Output the (X, Y) coordinate of the center of the cell containing the given text.  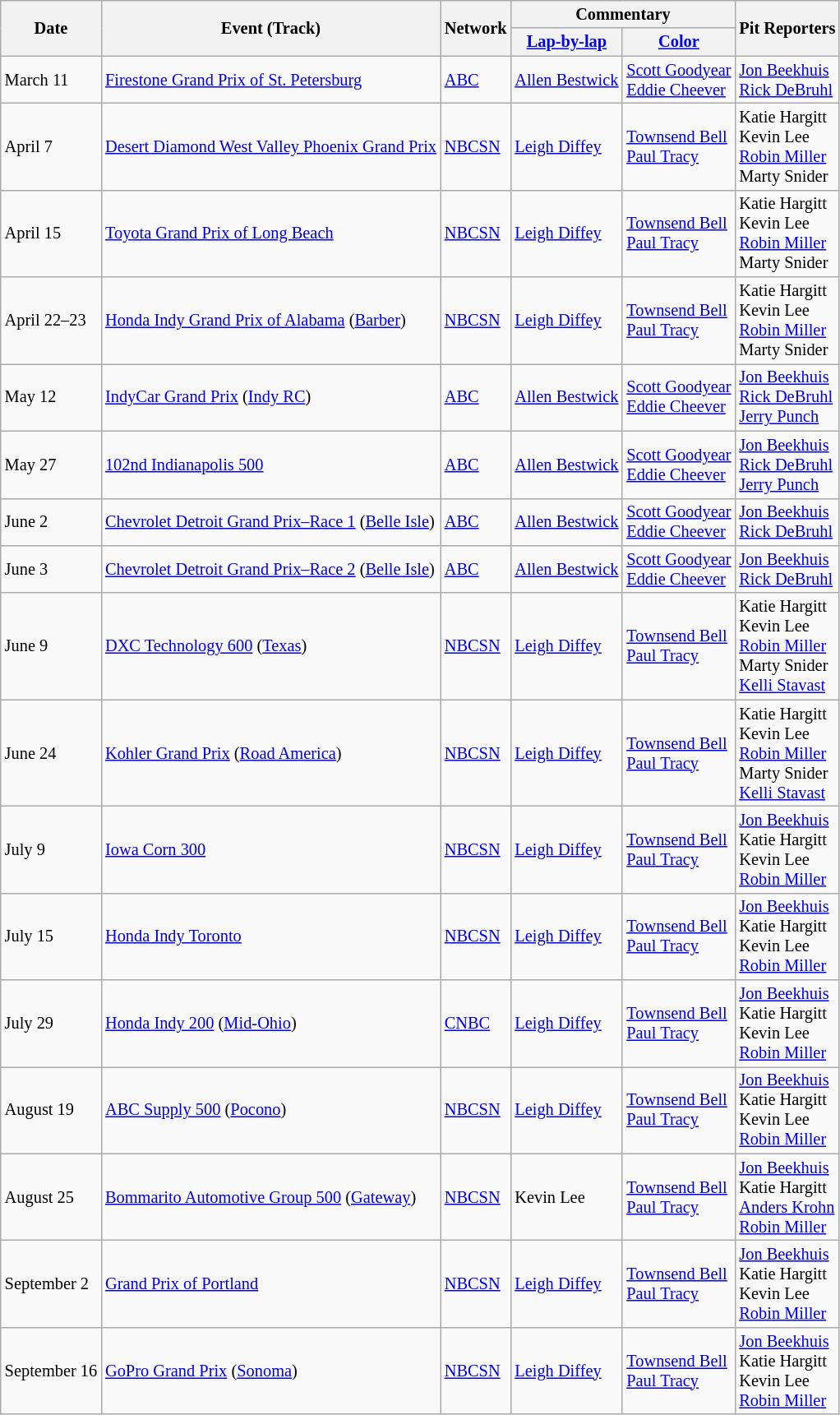
Honda Indy 200 (Mid-Ohio) (271, 1024)
Chevrolet Detroit Grand Prix–Race 1 (Belle Isle) (271, 522)
Firestone Grand Prix of St. Petersburg (271, 80)
June 3 (51, 569)
Color (679, 42)
Date (51, 28)
May 27 (51, 465)
June 24 (51, 753)
September 16 (51, 1371)
IndyCar Grand Prix (Indy RC) (271, 397)
Honda Indy Grand Prix of Alabama (Barber) (271, 321)
April 15 (51, 234)
Event (Track) (271, 28)
ABC Supply 500 (Pocono) (271, 1110)
Lap-by-lap (566, 42)
Kohler Grand Prix (Road America) (271, 753)
July 9 (51, 849)
March 11 (51, 80)
May 12 (51, 397)
CNBC (476, 1024)
Commentary (623, 14)
Desert Diamond West Valley Phoenix Grand Prix (271, 146)
Chevrolet Detroit Grand Prix–Race 2 (Belle Isle) (271, 569)
Network (476, 28)
Kevin Lee (566, 1197)
Honda Indy Toronto (271, 936)
June 2 (51, 522)
Pit Reporters (787, 28)
June 9 (51, 646)
102nd Indianapolis 500 (271, 465)
Jon BeekhuisKatie HargittAnders KrohnRobin Miller (787, 1197)
April 7 (51, 146)
Bommarito Automotive Group 500 (Gateway) (271, 1197)
July 15 (51, 936)
Toyota Grand Prix of Long Beach (271, 234)
DXC Technology 600 (Texas) (271, 646)
Grand Prix of Portland (271, 1283)
September 2 (51, 1283)
Iowa Corn 300 (271, 849)
April 22–23 (51, 321)
August 25 (51, 1197)
July 29 (51, 1024)
August 19 (51, 1110)
GoPro Grand Prix (Sonoma) (271, 1371)
